From the cell containing the given text, extract its center point as [x, y] coordinate. 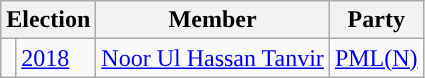
Noor Ul Hassan Tanvir [213, 58]
PML(N) [376, 58]
Party [376, 20]
2018 [56, 58]
Election [48, 20]
Member [213, 20]
